Output the (X, Y) coordinate of the center of the cell containing the given text.  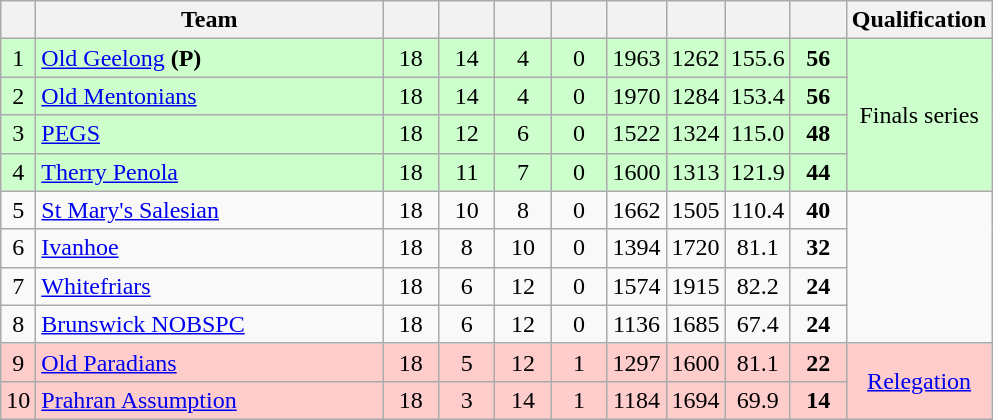
1284 (696, 96)
1297 (636, 362)
Whitefriars (210, 286)
40 (818, 210)
22 (818, 362)
Brunswick NOBSPC (210, 324)
44 (818, 172)
St Mary's Salesian (210, 210)
Ivanhoe (210, 248)
1522 (636, 134)
1136 (636, 324)
48 (818, 134)
1262 (696, 58)
1324 (696, 134)
1574 (636, 286)
Old Geelong (P) (210, 58)
Qualification (919, 20)
PEGS (210, 134)
1694 (696, 400)
155.6 (758, 58)
1313 (696, 172)
1505 (696, 210)
1685 (696, 324)
1184 (636, 400)
1720 (696, 248)
121.9 (758, 172)
Relegation (919, 381)
Therry Penola (210, 172)
1662 (636, 210)
153.4 (758, 96)
1970 (636, 96)
9 (18, 362)
Finals series (919, 115)
82.2 (758, 286)
32 (818, 248)
110.4 (758, 210)
11 (467, 172)
Team (210, 20)
Old Mentonians (210, 96)
1963 (636, 58)
67.4 (758, 324)
2 (18, 96)
115.0 (758, 134)
Old Paradians (210, 362)
1394 (636, 248)
Prahran Assumption (210, 400)
69.9 (758, 400)
1915 (696, 286)
